Capture the cell that displays the provided text and extract its [X, Y] central coordinate. 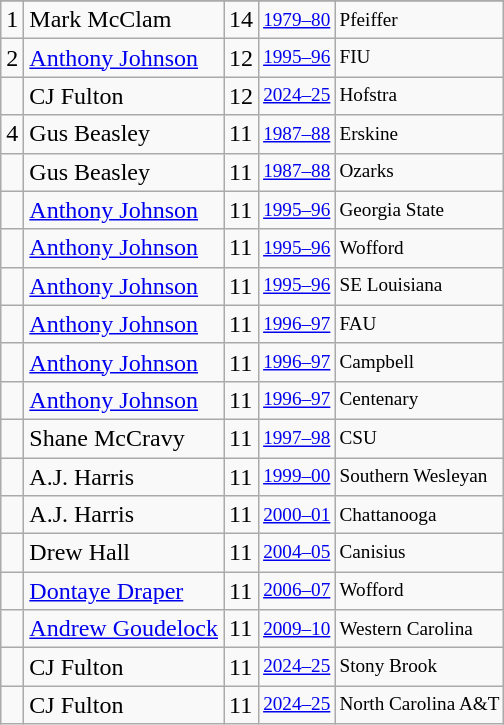
Erskine [420, 134]
Campbell [420, 362]
FAU [420, 324]
FIU [420, 58]
2004–05 [297, 553]
Georgia State [420, 210]
4 [12, 134]
2 [12, 58]
Shane McCravy [124, 438]
Ozarks [420, 172]
Mark McClam [124, 20]
Dontaye Draper [124, 591]
CSU [420, 438]
2009–10 [297, 629]
1999–00 [297, 477]
Canisius [420, 553]
Hofstra [420, 96]
14 [242, 20]
Southern Wesleyan [420, 477]
Drew Hall [124, 553]
Centenary [420, 400]
Chattanooga [420, 515]
Andrew Goudelock [124, 629]
Pfeiffer [420, 20]
North Carolina A&T [420, 705]
1 [12, 20]
1997–98 [297, 438]
2000–01 [297, 515]
Stony Brook [420, 667]
1979–80 [297, 20]
Western Carolina [420, 629]
2006–07 [297, 591]
SE Louisiana [420, 286]
